Scan for the cell matching the given text and deliver its [X, Y] coordinate at center. 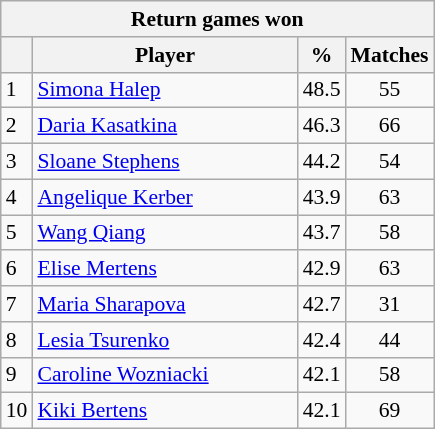
Caroline Wozniacki [164, 375]
48.5 [322, 90]
54 [389, 162]
4 [17, 197]
66 [389, 126]
1 [17, 90]
Kiki Bertens [164, 411]
Player [164, 55]
Angelique Kerber [164, 197]
55 [389, 90]
3 [17, 162]
44 [389, 340]
Matches [389, 55]
8 [17, 340]
% [322, 55]
10 [17, 411]
Sloane Stephens [164, 162]
44.2 [322, 162]
69 [389, 411]
Wang Qiang [164, 233]
Return games won [218, 19]
46.3 [322, 126]
6 [17, 269]
5 [17, 233]
Daria Kasatkina [164, 126]
43.9 [322, 197]
Lesia Tsurenko [164, 340]
42.4 [322, 340]
42.7 [322, 304]
9 [17, 375]
Simona Halep [164, 90]
43.7 [322, 233]
2 [17, 126]
Maria Sharapova [164, 304]
31 [389, 304]
42.9 [322, 269]
7 [17, 304]
Elise Mertens [164, 269]
